From the cell containing the given text, extract its center point as (X, Y) coordinate. 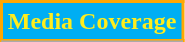
Media Coverage (92, 22)
